Find where the given text appears and provide that cell's center as (x, y) coordinate. 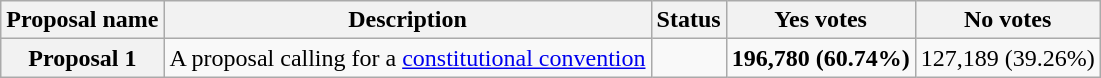
Status (688, 20)
Proposal name (82, 20)
Yes votes (820, 20)
127,189 (39.26%) (1008, 58)
Proposal 1 (82, 58)
A proposal calling for a constitutional convention (408, 58)
No votes (1008, 20)
Description (408, 20)
196,780 (60.74%) (820, 58)
